Identify which cell holds the provided text, then report its [x, y] central coordinate. 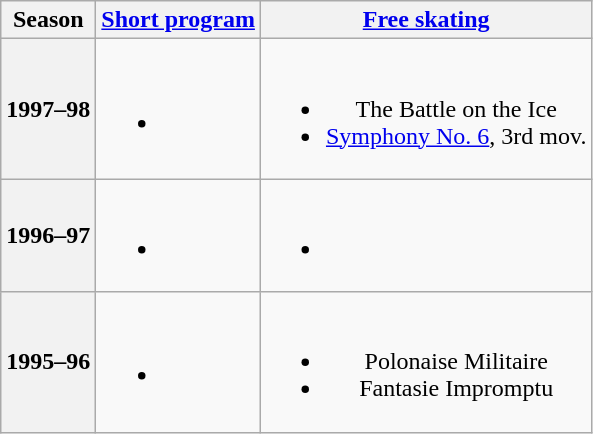
Season [48, 20]
Polonaise MilitaireFantasie Impromptu [426, 362]
Free skating [426, 20]
Short program [178, 20]
The Battle on the Ice Symphony No. 6, 3rd mov. [426, 109]
1997–98 [48, 109]
1996–97 [48, 236]
1995–96 [48, 362]
